Locate the cell with the specified text and output its (x, y) center coordinate. 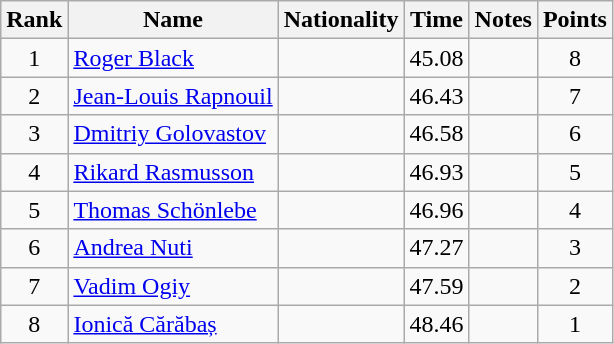
46.96 (436, 210)
Roger Black (173, 58)
Points (574, 20)
47.59 (436, 286)
Vadim Ogiy (173, 286)
Rikard Rasmusson (173, 172)
Dmitriy Golovastov (173, 134)
Andrea Nuti (173, 248)
46.93 (436, 172)
46.58 (436, 134)
Notes (503, 20)
Name (173, 20)
Thomas Schönlebe (173, 210)
Rank (34, 20)
Time (436, 20)
46.43 (436, 96)
47.27 (436, 248)
Jean-Louis Rapnouil (173, 96)
Nationality (341, 20)
Ionică Cărăbaș (173, 324)
45.08 (436, 58)
48.46 (436, 324)
